For the text-containing cell, return its midpoint in (x, y) coordinate format. 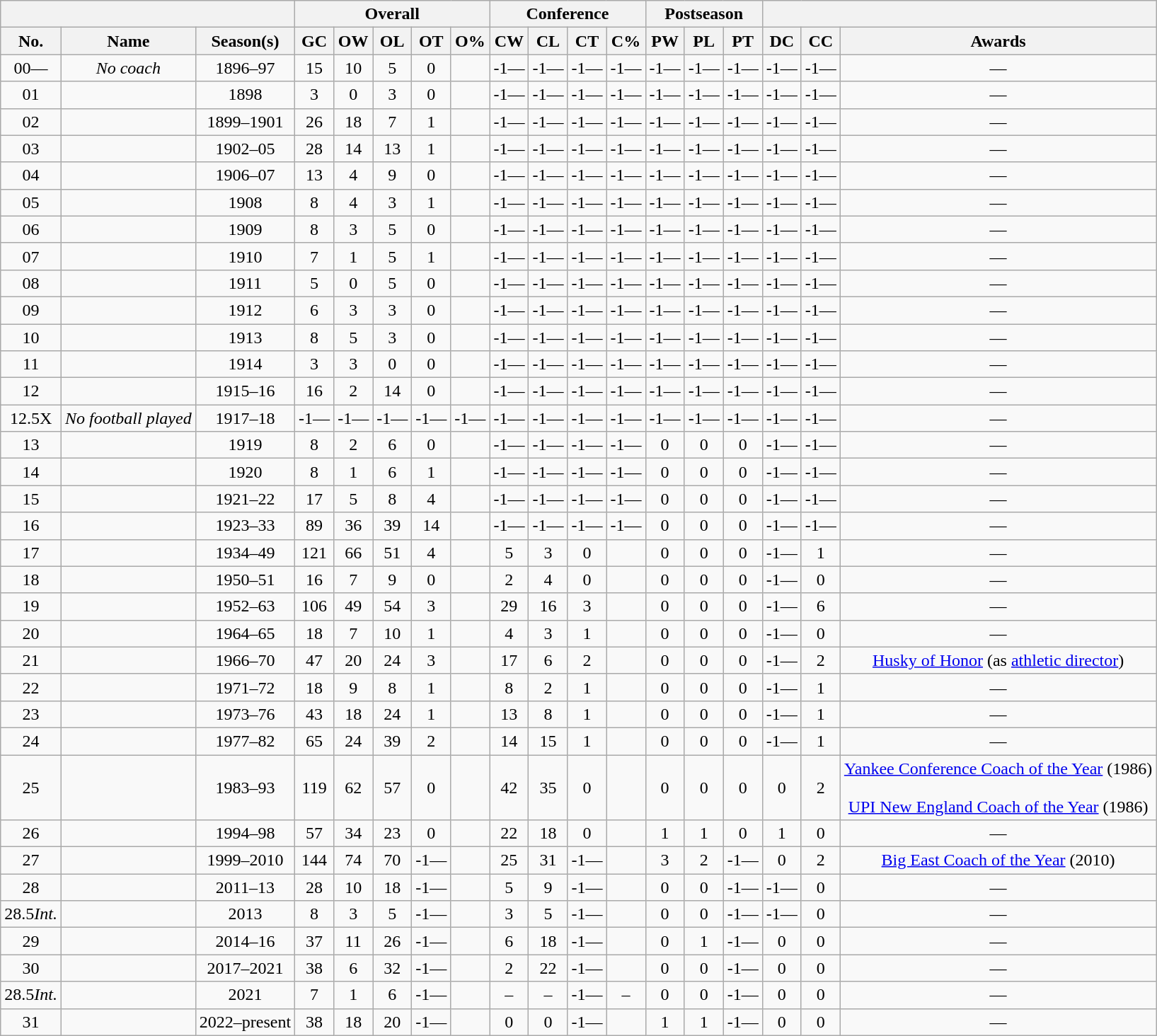
66 (354, 553)
1899–1901 (245, 122)
00— (31, 68)
OW (354, 41)
49 (354, 606)
Season(s) (245, 41)
O% (470, 41)
1923–33 (245, 526)
1915–16 (245, 391)
34 (354, 834)
43 (314, 714)
144 (314, 861)
51 (392, 553)
74 (354, 861)
1908 (245, 202)
65 (314, 741)
CL (548, 41)
No. (31, 41)
CT (587, 41)
1919 (245, 445)
2017–2021 (245, 968)
Awards (998, 41)
PL (703, 41)
1973–76 (245, 714)
1966–70 (245, 660)
106 (314, 606)
OT (432, 41)
62 (354, 787)
42 (510, 787)
32 (392, 968)
06 (31, 229)
Name (128, 41)
CW (510, 41)
Conference (568, 14)
121 (314, 553)
No football played (128, 418)
C% (626, 41)
1921–22 (245, 499)
1964–65 (245, 633)
PT (743, 41)
Husky of Honor (as athletic director) (998, 660)
03 (31, 149)
1896–97 (245, 68)
1911 (245, 283)
09 (31, 310)
1913 (245, 338)
2014–16 (245, 941)
30 (31, 968)
CC (821, 41)
1909 (245, 229)
35 (548, 787)
1994–98 (245, 834)
1977–82 (245, 741)
1898 (245, 95)
DC (781, 41)
1917–18 (245, 418)
47 (314, 660)
No coach (128, 68)
2021 (245, 995)
2022–present (245, 1022)
1934–49 (245, 553)
PW (665, 41)
2013 (245, 914)
1912 (245, 310)
07 (31, 256)
89 (314, 526)
1910 (245, 256)
27 (31, 861)
1971–72 (245, 687)
01 (31, 95)
Overall (392, 14)
08 (31, 283)
02 (31, 122)
12.5X (31, 418)
05 (31, 202)
1902–05 (245, 149)
Yankee Conference Coach of the Year (1986)UPI New England Coach of the Year (1986) (998, 787)
GC (314, 41)
119 (314, 787)
1906–07 (245, 175)
1999–2010 (245, 861)
1920 (245, 472)
Postseason (703, 14)
36 (354, 526)
21 (31, 660)
37 (314, 941)
Big East Coach of the Year (2010) (998, 861)
54 (392, 606)
2011–13 (245, 887)
1914 (245, 364)
12 (31, 391)
1952–63 (245, 606)
OL (392, 41)
04 (31, 175)
19 (31, 606)
70 (392, 861)
1983–93 (245, 787)
1950–51 (245, 580)
